Return the [X, Y] coordinate for the center point of the cell that contains the specified text.  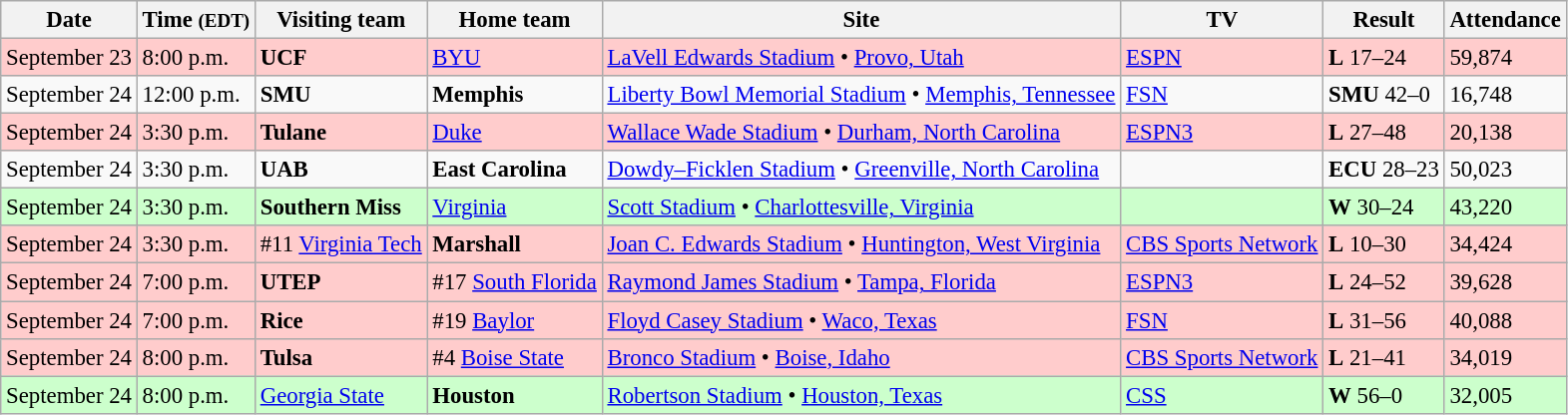
Tulane [341, 133]
Duke [515, 133]
Time (EDT) [196, 20]
Home team [515, 20]
20,138 [1505, 133]
Joan C. Edwards Stadium • Huntington, West Virginia [861, 244]
Attendance [1505, 20]
L 24–52 [1383, 282]
L 31–56 [1383, 320]
43,220 [1505, 207]
September 23 [69, 58]
UTEP [341, 282]
Date [69, 20]
W 56–0 [1383, 395]
Visiting team [341, 20]
34,019 [1505, 357]
Marshall [515, 244]
#17 South Florida [515, 282]
SMU 42–0 [1383, 95]
Houston [515, 395]
ECU 28–23 [1383, 170]
Floyd Casey Stadium • Waco, Texas [861, 320]
Wallace Wade Stadium • Durham, North Carolina [861, 133]
Memphis [515, 95]
Bronco Stadium • Boise, Idaho [861, 357]
UCF [341, 58]
#19 Baylor [515, 320]
12:00 p.m. [196, 95]
Result [1383, 20]
L 10–30 [1383, 244]
SMU [341, 95]
TV [1222, 20]
59,874 [1505, 58]
Raymond James Stadium • Tampa, Florida [861, 282]
32,005 [1505, 395]
Tulsa [341, 357]
CSS [1222, 395]
16,748 [1505, 95]
Dowdy–Ficklen Stadium • Greenville, North Carolina [861, 170]
ESPN [1222, 58]
34,424 [1505, 244]
W 30–24 [1383, 207]
#4 Boise State [515, 357]
Scott Stadium • Charlottesville, Virginia [861, 207]
Virginia [515, 207]
Georgia State [341, 395]
Liberty Bowl Memorial Stadium • Memphis, Tennessee [861, 95]
L 21–41 [1383, 357]
LaVell Edwards Stadium • Provo, Utah [861, 58]
East Carolina [515, 170]
Site [861, 20]
L 27–48 [1383, 133]
39,628 [1505, 282]
L 17–24 [1383, 58]
#11 Virginia Tech [341, 244]
Southern Miss [341, 207]
BYU [515, 58]
50,023 [1505, 170]
Rice [341, 320]
40,088 [1505, 320]
Robertson Stadium • Houston, Texas [861, 395]
UAB [341, 170]
